For the text-containing cell, return its midpoint in [X, Y] coordinate format. 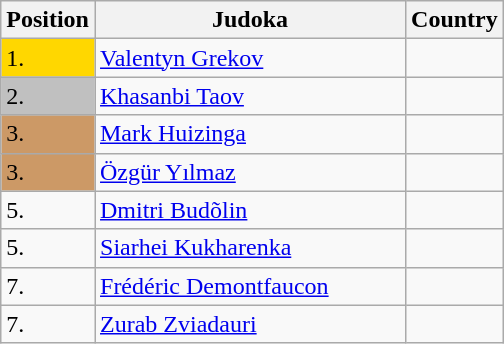
Mark Huizinga [250, 134]
Dmitri Budõlin [250, 210]
2. [48, 96]
Siarhei Kukharenka [250, 248]
Khasanbi Taov [250, 96]
Country [455, 20]
Zurab Zviadauri [250, 324]
Position [48, 20]
Valentyn Grekov [250, 58]
1. [48, 58]
Özgür Yılmaz [250, 172]
Frédéric Demontfaucon [250, 286]
Judoka [250, 20]
